Pinpoint the cell where the given text exists, returning its (x, y) midpoint coordinate. 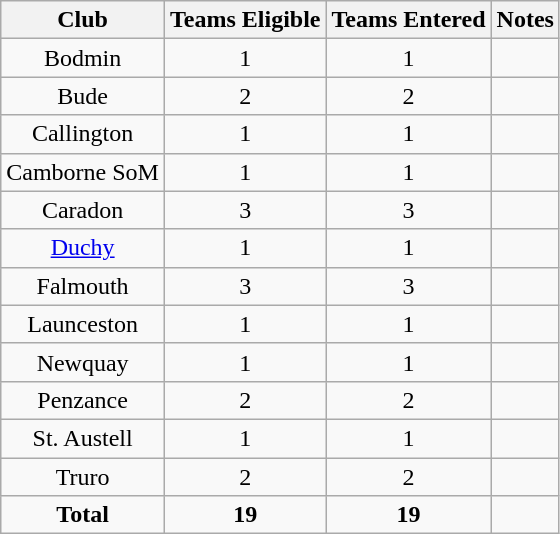
Falmouth (83, 286)
Notes (525, 20)
Callington (83, 134)
Truro (83, 477)
St. Austell (83, 438)
Club (83, 20)
Camborne SoM (83, 172)
Teams Eligible (245, 20)
Total (83, 515)
Bude (83, 96)
Teams Entered (408, 20)
Duchy (83, 248)
Penzance (83, 400)
Bodmin (83, 58)
Launceston (83, 324)
Newquay (83, 362)
Caradon (83, 210)
